Return the (X, Y) coordinate for the center point of the cell that contains the specified text.  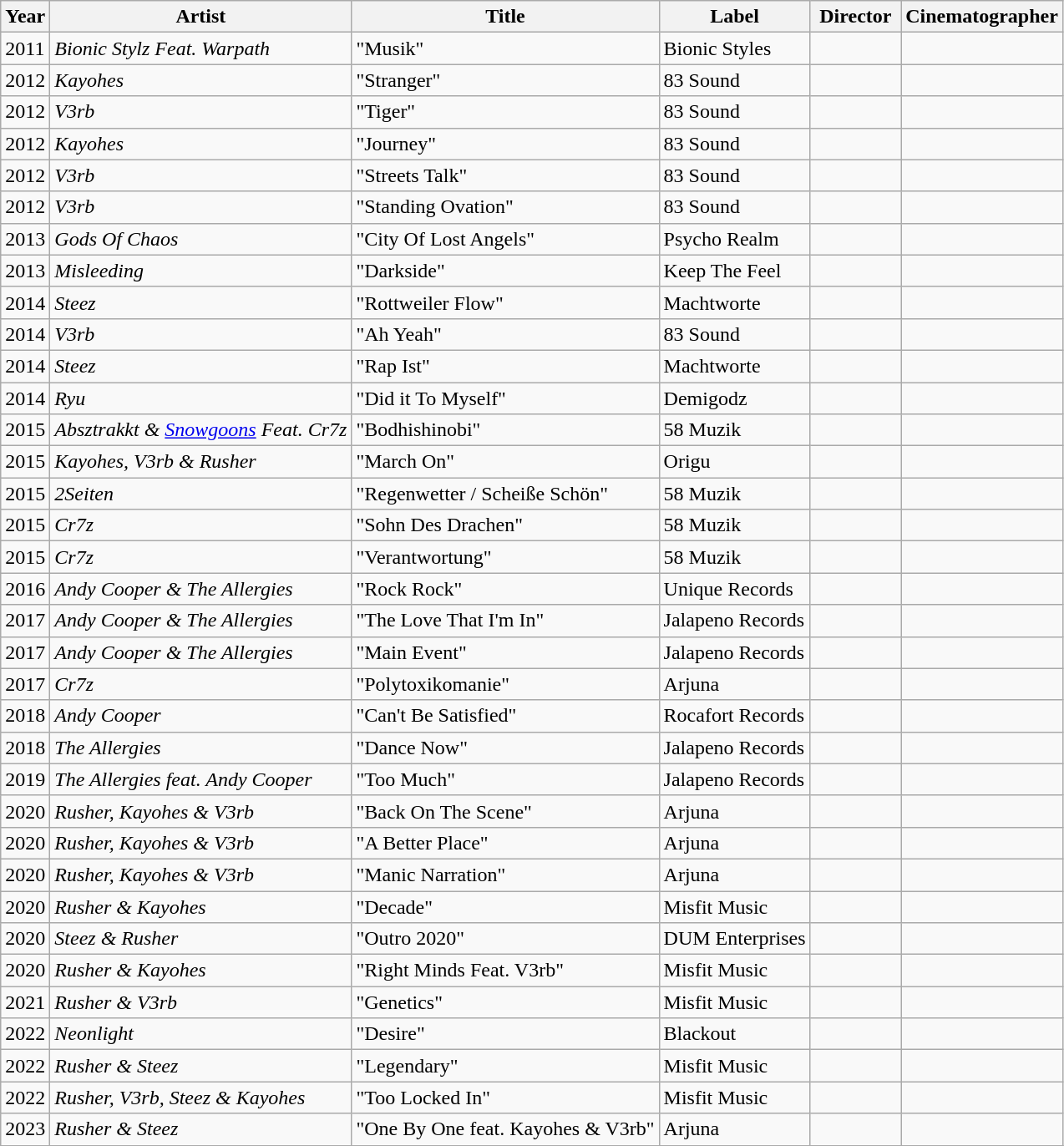
"Genetics" (505, 1002)
Psycho Realm (735, 239)
Cinematographer (982, 17)
"Sohn Des Drachen" (505, 525)
"Outro 2020" (505, 939)
The Allergies feat. Andy Cooper (200, 779)
Title (505, 17)
2011 (25, 48)
Misleeding (200, 271)
2Seiten (200, 494)
"Decade" (505, 906)
"Rap Ist" (505, 366)
"Journey" (505, 144)
"Back On The Scene" (505, 811)
"Desire" (505, 1034)
"One By One feat. Kayohes & V3rb" (505, 1129)
"Main Event" (505, 652)
"Polytoxikomanie" (505, 684)
The Allergies (200, 748)
DUM Enterprises (735, 939)
Andy Cooper (200, 716)
"Can't Be Satisfied" (505, 716)
Gods Of Chaos (200, 239)
Kayohes, V3rb & Rusher (200, 462)
"Manic Narration" (505, 875)
Rocafort Records (735, 716)
Rusher, V3rb, Steez & Kayohes (200, 1098)
Bionic Stylz Feat. Warpath (200, 48)
"Legendary" (505, 1066)
"The Love That I'm In" (505, 621)
"Tiger" (505, 112)
"Too Much" (505, 779)
"Verantwortung" (505, 557)
Steez & Rusher (200, 939)
"A Better Place" (505, 843)
"Streets Talk" (505, 175)
2016 (25, 589)
"Did it To Myself" (505, 398)
"Ah Yeah" (505, 334)
Neonlight (200, 1034)
"Musik" (505, 48)
2023 (25, 1129)
"Dance Now" (505, 748)
"Too Locked In" (505, 1098)
"Darkside" (505, 271)
"Rottweiler Flow" (505, 302)
"Stranger" (505, 80)
"Rock Rock" (505, 589)
2021 (25, 1002)
"Regenwetter / Scheiße Schön" (505, 494)
Absztrakkt & Snowgoons Feat. Cr7z (200, 430)
Origu (735, 462)
Unique Records (735, 589)
Director (855, 17)
Year (25, 17)
Rusher & V3rb (200, 1002)
2019 (25, 779)
"Right Minds Feat. V3rb" (505, 971)
Keep The Feel (735, 271)
"Bodhishinobi" (505, 430)
Artist (200, 17)
Demigodz (735, 398)
Bionic Styles (735, 48)
"March On" (505, 462)
Blackout (735, 1034)
"City Of Lost Angels" (505, 239)
"Standing Ovation" (505, 207)
Ryu (200, 398)
Label (735, 17)
